Determine the (x, y) coordinate at the center of the cell enclosing the given text.  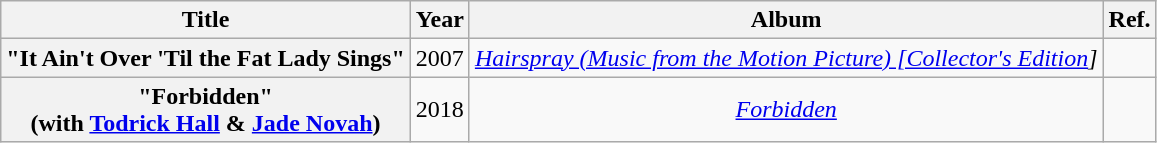
Album (786, 20)
"It Ain't Over 'Til the Fat Lady Sings" (206, 58)
Year (440, 20)
Ref. (1130, 20)
Title (206, 20)
2007 (440, 58)
"Forbidden"(with Todrick Hall & Jade Novah) (206, 110)
2018 (440, 110)
Forbidden (786, 110)
Hairspray (Music from the Motion Picture) [Collector's Edition] (786, 58)
